Scan for the cell matching the given text and deliver its [X, Y] coordinate at center. 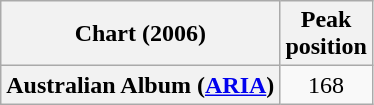
Australian Album (ARIA) [140, 85]
168 [326, 85]
Chart (2006) [140, 34]
Peak position [326, 34]
